Return the (x, y) coordinate for the center point of the cell that contains the specified text.  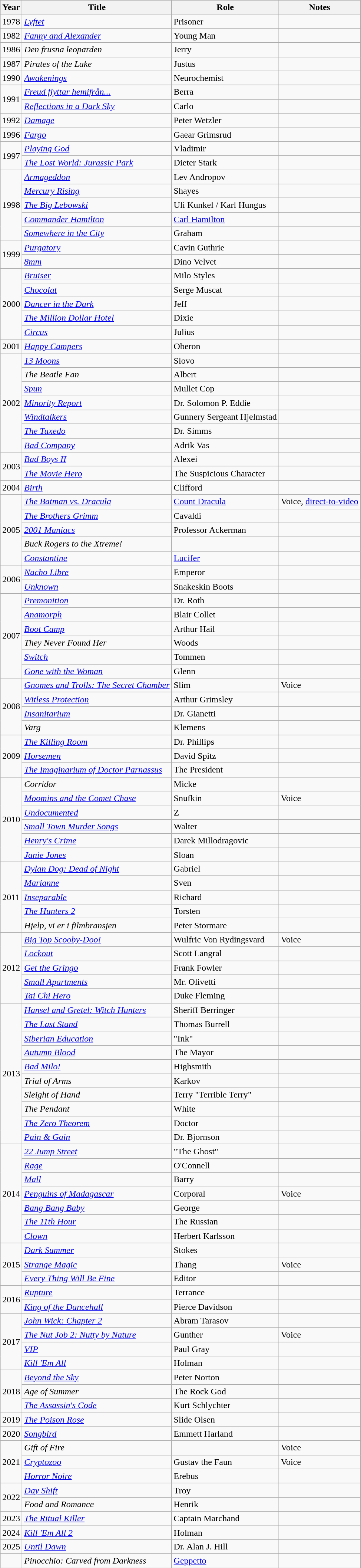
2019 (11, 1420)
Graham (225, 233)
Every Thing Will Be Fine (97, 1278)
Den frusna leoparden (97, 50)
Circus (97, 332)
The 11th Hour (97, 1222)
Inseparable (97, 897)
Bad Milo! (97, 1066)
Vladimir (225, 148)
Autumn Blood (97, 1052)
Kurt Schlychter (225, 1405)
Jerry (225, 50)
Henry's Crime (97, 840)
Dr. Roth (225, 600)
Berra (225, 92)
Uli Kunkel / Karl Hungus (225, 205)
Gunther (225, 1335)
2001 (11, 346)
Siberian Education (97, 1038)
Role (225, 7)
Dixie (225, 318)
1982 (11, 36)
The Rock God (225, 1391)
Bruiser (97, 276)
Tommen (225, 657)
Barry (225, 1180)
The Mayor (225, 1052)
2016 (11, 1299)
Rage (97, 1165)
2000 (11, 304)
Nacho Libre (97, 572)
Strange Magic (97, 1264)
John Wick: Chapter 2 (97, 1321)
Cavin Guthrie (225, 247)
O'Connell (225, 1165)
1996 (11, 134)
Wulfric Von Rydingsvard (225, 939)
Cryptozoo (97, 1462)
Z (225, 812)
The Last Stand (97, 1024)
2021 (11, 1462)
Arthur Hail (225, 629)
Get the Gringo (97, 968)
Abram Tarasov (225, 1321)
David Spitz (225, 756)
2009 (11, 756)
Commander Hamilton (97, 219)
Undocumented (97, 812)
Hjelp, vi er i filmbransjen (97, 925)
Big Top Scooby-Doo! (97, 939)
"The Ghost" (225, 1151)
Fargo (97, 134)
Tai Chi Hero (97, 996)
George (225, 1208)
Switch (97, 657)
The Hunters 2 (97, 911)
King of the Dancehall (97, 1306)
Kill 'Em All (97, 1363)
Mall (97, 1180)
2018 (11, 1391)
Moomins and the Comet Chase (97, 798)
Dr. Gianetti (225, 714)
Sloan (225, 854)
Buck Rogers to the Xtreme! (97, 544)
Thomas Burrell (225, 1024)
Dr. Solomon P. Eddie (225, 403)
Gustav the Faun (225, 1462)
Paul Gray (225, 1349)
Pinocchio: Carved from Darkness (97, 1561)
8mm (97, 262)
Troy (225, 1490)
Armageddon (97, 177)
Peter Norton (225, 1377)
Small Apartments (97, 982)
The Pendant (97, 1109)
Herbert Karlsson (225, 1236)
Count Dracula (225, 502)
Sheriff Berringer (225, 1010)
Food and Romance (97, 1504)
The Batman vs. Dracula (97, 502)
Year (11, 7)
Milo Styles (225, 276)
Reflections in a Dark Sky (97, 106)
Bang Bang Baby (97, 1208)
Thang (225, 1264)
Insanitarium (97, 714)
Slide Olsen (225, 1420)
Premonition (97, 600)
Janie Jones (97, 854)
Slim (225, 685)
2012 (11, 968)
2025 (11, 1547)
Karkov (225, 1081)
Oberon (225, 346)
Peter Stormare (225, 925)
Woods (225, 643)
1990 (11, 78)
VIP (97, 1349)
The Million Dollar Hotel (97, 318)
1991 (11, 99)
2007 (11, 636)
Emmett Harland (225, 1434)
Mr. Olivetti (225, 982)
Carl Hamilton (225, 219)
Sven (225, 883)
Walter (225, 826)
Small Town Murder Songs (97, 826)
2006 (11, 579)
Witless Protection (97, 699)
Pierce Davidson (225, 1306)
1998 (11, 205)
The Imaginarium of Doctor Parnassus (97, 770)
The Killing Room (97, 742)
Gaear Grimsrud (225, 134)
Gnomes and Trolls: The Secret Chamber (97, 685)
Boot Camp (97, 629)
Duke Fleming (225, 996)
Windtalkers (97, 417)
Clifford (225, 488)
Terry "Terrible Terry" (225, 1095)
Somewhere in the City (97, 233)
1992 (11, 120)
Young Man (225, 36)
The Beatle Fan (97, 374)
Torsten (225, 911)
Unknown (97, 586)
Peter Wetzler (225, 120)
Corridor (97, 784)
Songbird (97, 1434)
The President (225, 770)
1987 (11, 64)
Age of Summer (97, 1391)
Horsemen (97, 756)
Lucifer (225, 558)
Kill 'Em All 2 (97, 1533)
The Movie Hero (97, 473)
Micke (225, 784)
Glenn (225, 671)
Shayes (225, 191)
Adrik Vas (225, 445)
Mullet Cop (225, 388)
13 Moons (97, 360)
Penguins of Madagascar (97, 1194)
Anamorph (97, 614)
"Ink" (225, 1038)
Dylan Dog: Dead of Night (97, 869)
Erebus (225, 1476)
Dr. Alan J. Hill (225, 1547)
Horror Noire (97, 1476)
2003 (11, 466)
The Suspicious Character (225, 473)
The Assassin's Code (97, 1405)
Marianne (97, 883)
Geppetto (225, 1561)
1999 (11, 255)
Snufkin (225, 798)
Hansel and Gretel: Witch Hunters (97, 1010)
1986 (11, 50)
Henrik (225, 1504)
Happy Campers (97, 346)
The Poison Rose (97, 1420)
2011 (11, 897)
Dancer in the Dark (97, 304)
Mercury Rising (97, 191)
2004 (11, 488)
2023 (11, 1518)
Gunnery Sergeant Hjelmstad (225, 417)
Chocolat (97, 290)
Carlo (225, 106)
Stokes (225, 1250)
Neurochemist (225, 78)
Voice, direct-to-video (319, 502)
Awakenings (97, 78)
1978 (11, 22)
Bad Boys II (97, 459)
2008 (11, 706)
Lockout (97, 954)
Arthur Grimsley (225, 699)
Playing God (97, 148)
Varg (97, 728)
Dr. Phillips (225, 742)
Terrance (225, 1292)
Birth (97, 488)
2013 (11, 1074)
Gone with the Woman (97, 671)
Serge Muscat (225, 290)
2024 (11, 1533)
The Tuxedo (97, 431)
Rupture (97, 1292)
Day Shift (97, 1490)
2010 (11, 819)
Beyond the Sky (97, 1377)
2001 Maniacs (97, 530)
The Ritual Killer (97, 1518)
Damage (97, 120)
Gabriel (225, 869)
Jeff (225, 304)
The Zero Theorem (97, 1123)
The Big Lebowski (97, 205)
Dino Velvet (225, 262)
Emperor (225, 572)
Editor (225, 1278)
Sleight of Hand (97, 1095)
Constantine (97, 558)
The Brothers Grimm (97, 516)
Highsmith (225, 1066)
Doctor (225, 1123)
Lyftet (97, 22)
Dieter Stark (225, 163)
The Lost World: Jurassic Park (97, 163)
They Never Found Her (97, 643)
Captain Marchand (225, 1518)
2002 (11, 403)
Frank Fowler (225, 968)
White (225, 1109)
2022 (11, 1497)
Professor Ackerman (225, 530)
Slovo (225, 360)
Spun (97, 388)
Cavaldi (225, 516)
Scott Langral (225, 954)
2014 (11, 1194)
Fanny and Alexander (97, 36)
Corporal (225, 1194)
Prisoner (225, 22)
Dr. Bjornson (225, 1137)
Pirates of the Lake (97, 64)
Pain & Gain (97, 1137)
Minority Report (97, 403)
The Russian (225, 1222)
Until Dawn (97, 1547)
Darek Millodragovic (225, 840)
Klemens (225, 728)
2005 (11, 530)
1997 (11, 155)
Gift of Fire (97, 1448)
Notes (319, 7)
Title (97, 7)
Dr. Simms (225, 431)
Trial of Arms (97, 1081)
2017 (11, 1342)
22 Jump Street (97, 1151)
Purgatory (97, 247)
The Nut Job 2: Nutty by Nature (97, 1335)
Blair Collet (225, 614)
Snakeskin Boots (225, 586)
Alexei (225, 459)
Dark Summer (97, 1250)
Julius (225, 332)
Bad Company (97, 445)
2020 (11, 1434)
Richard (225, 897)
Justus (225, 64)
Clown (97, 1236)
2015 (11, 1264)
Lev Andropov (225, 177)
Albert (225, 374)
Freud flyttar hemifrån... (97, 92)
